Provide the (x, y) coordinate of the cell's center where the given text is located.  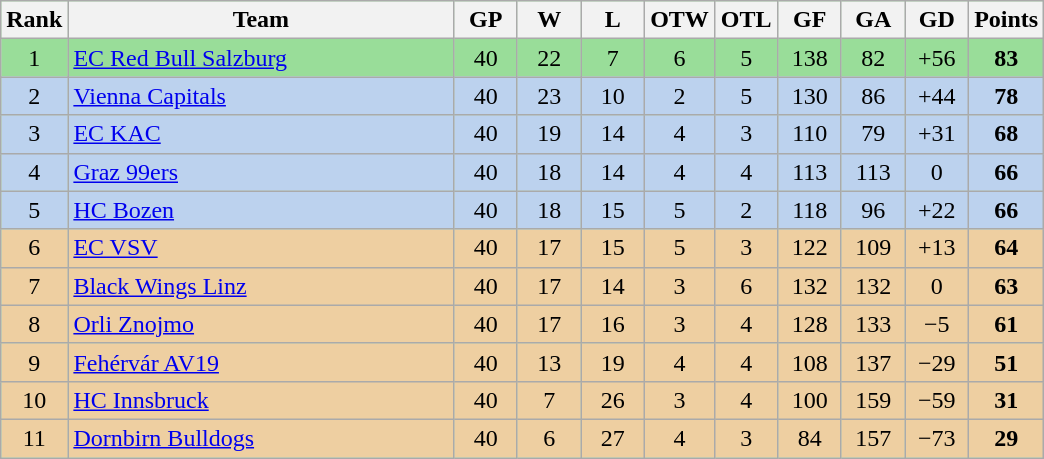
HC Bozen (261, 210)
+56 (937, 58)
108 (810, 362)
8 (34, 324)
63 (1006, 286)
159 (873, 400)
23 (549, 96)
26 (613, 400)
GD (937, 20)
51 (1006, 362)
29 (1006, 438)
−5 (937, 324)
16 (613, 324)
110 (810, 134)
GF (810, 20)
Fehérvár AV19 (261, 362)
GA (873, 20)
79 (873, 134)
−59 (937, 400)
138 (810, 58)
OTL (746, 20)
GP (486, 20)
78 (1006, 96)
+22 (937, 210)
13 (549, 362)
61 (1006, 324)
128 (810, 324)
Points (1006, 20)
118 (810, 210)
82 (873, 58)
Orli Znojmo (261, 324)
−29 (937, 362)
1 (34, 58)
Rank (34, 20)
100 (810, 400)
137 (873, 362)
EC Red Bull Salzburg (261, 58)
84 (810, 438)
27 (613, 438)
+13 (937, 248)
64 (1006, 248)
−73 (937, 438)
Dornbirn Bulldogs (261, 438)
W (549, 20)
9 (34, 362)
Graz 99ers (261, 172)
86 (873, 96)
11 (34, 438)
130 (810, 96)
Black Wings Linz (261, 286)
157 (873, 438)
96 (873, 210)
22 (549, 58)
Team (261, 20)
68 (1006, 134)
OTW (680, 20)
109 (873, 248)
EC VSV (261, 248)
+31 (937, 134)
133 (873, 324)
+44 (937, 96)
HC Innsbruck (261, 400)
83 (1006, 58)
31 (1006, 400)
122 (810, 248)
Vienna Capitals (261, 96)
EC KAC (261, 134)
L (613, 20)
